Provide the [X, Y] coordinate of the cell's center where the given text is located.  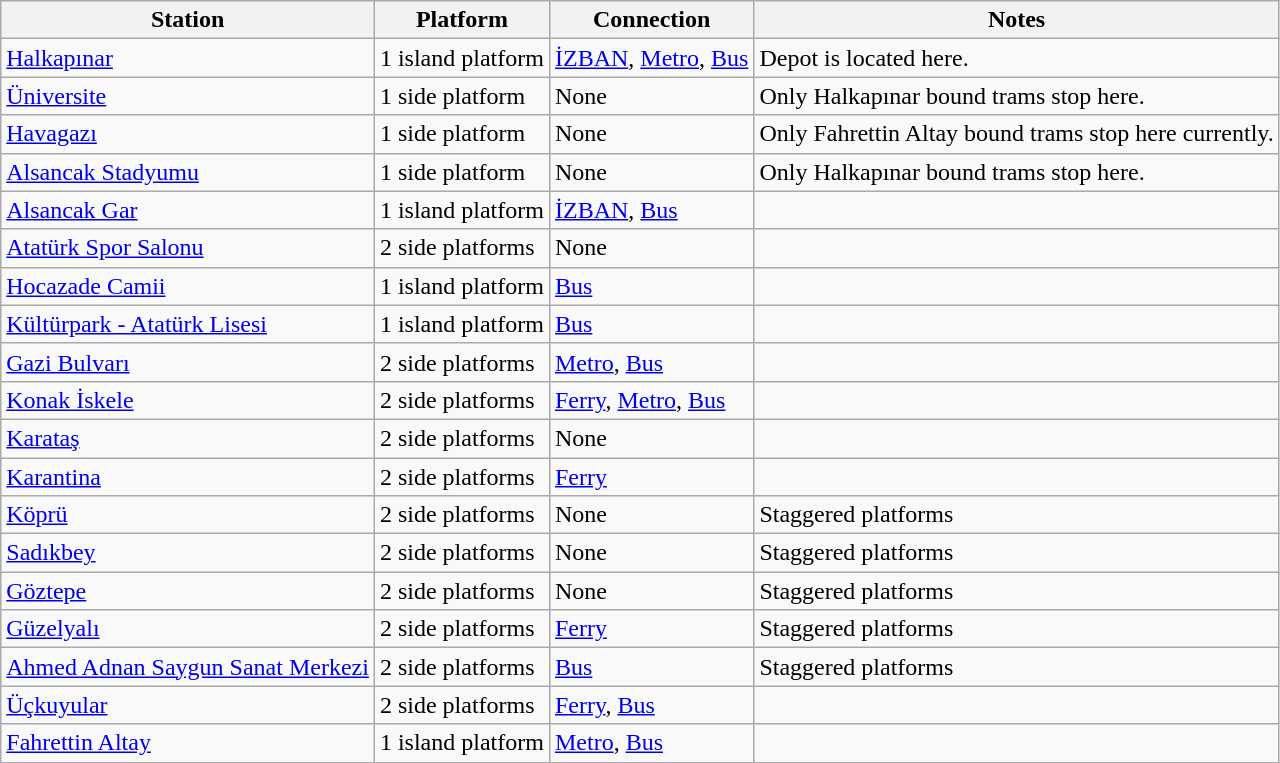
Hocazade Camii [188, 286]
Kültürpark - Atatürk Lisesi [188, 324]
Gazi Bulvarı [188, 362]
Köprü [188, 515]
Station [188, 20]
İZBAN, Metro, Bus [651, 58]
Üniversite [188, 96]
İZBAN, Bus [651, 210]
Ferry, Metro, Bus [651, 400]
Havagazı [188, 134]
Alsancak Gar [188, 210]
Connection [651, 20]
Konak İskele [188, 400]
Atatürk Spor Salonu [188, 248]
Karataş [188, 438]
Platform [462, 20]
Alsancak Stadyumu [188, 172]
Depot is located here. [1016, 58]
Sadıkbey [188, 553]
Ahmed Adnan Saygun Sanat Merkezi [188, 667]
Karantina [188, 477]
Halkapınar [188, 58]
Göztepe [188, 591]
Güzelyalı [188, 629]
Only Fahrettin Altay bound trams stop here currently. [1016, 134]
Notes [1016, 20]
Ferry, Bus [651, 705]
Üçkuyular [188, 705]
Fahrettin Altay [188, 743]
